Return [X, Y] of the center of cell containing provided text 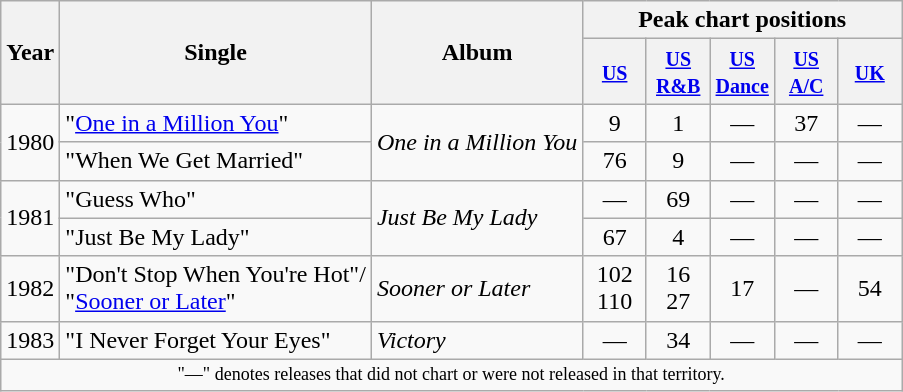
US A/C [806, 72]
76 [615, 161]
1980 [30, 142]
One in a Million You [477, 142]
US R&B [678, 72]
54 [870, 288]
"I Never Forget Your Eyes" [216, 340]
"Don't Stop When You're Hot"/ "Sooner or Later" [216, 288]
17 [742, 288]
"Guess Who" [216, 199]
Sooner or Later [477, 288]
Just Be My Lady [477, 218]
102110 [615, 288]
37 [806, 123]
34 [678, 340]
4 [678, 237]
"One in a Million You" [216, 123]
67 [615, 237]
1982 [30, 288]
US Dance [742, 72]
1627 [678, 288]
1 [678, 123]
UK [870, 72]
Year [30, 52]
Victory [477, 340]
Album [477, 52]
1983 [30, 340]
Single [216, 52]
"—" denotes releases that did not chart or were not released in that territory. [452, 374]
US [615, 72]
"Just Be My Lady" [216, 237]
1981 [30, 218]
"When We Get Married" [216, 161]
69 [678, 199]
Peak chart positions [742, 20]
